Extract the (X, Y) coordinate from the center of the cell holding the provided text.  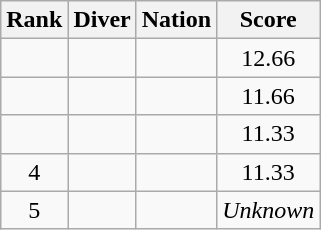
Score (268, 20)
Diver (102, 20)
Unknown (268, 210)
11.66 (268, 96)
4 (34, 172)
5 (34, 210)
12.66 (268, 58)
Rank (34, 20)
Nation (176, 20)
